Provide the [X, Y] coordinate of the cell's center where the given text is located.  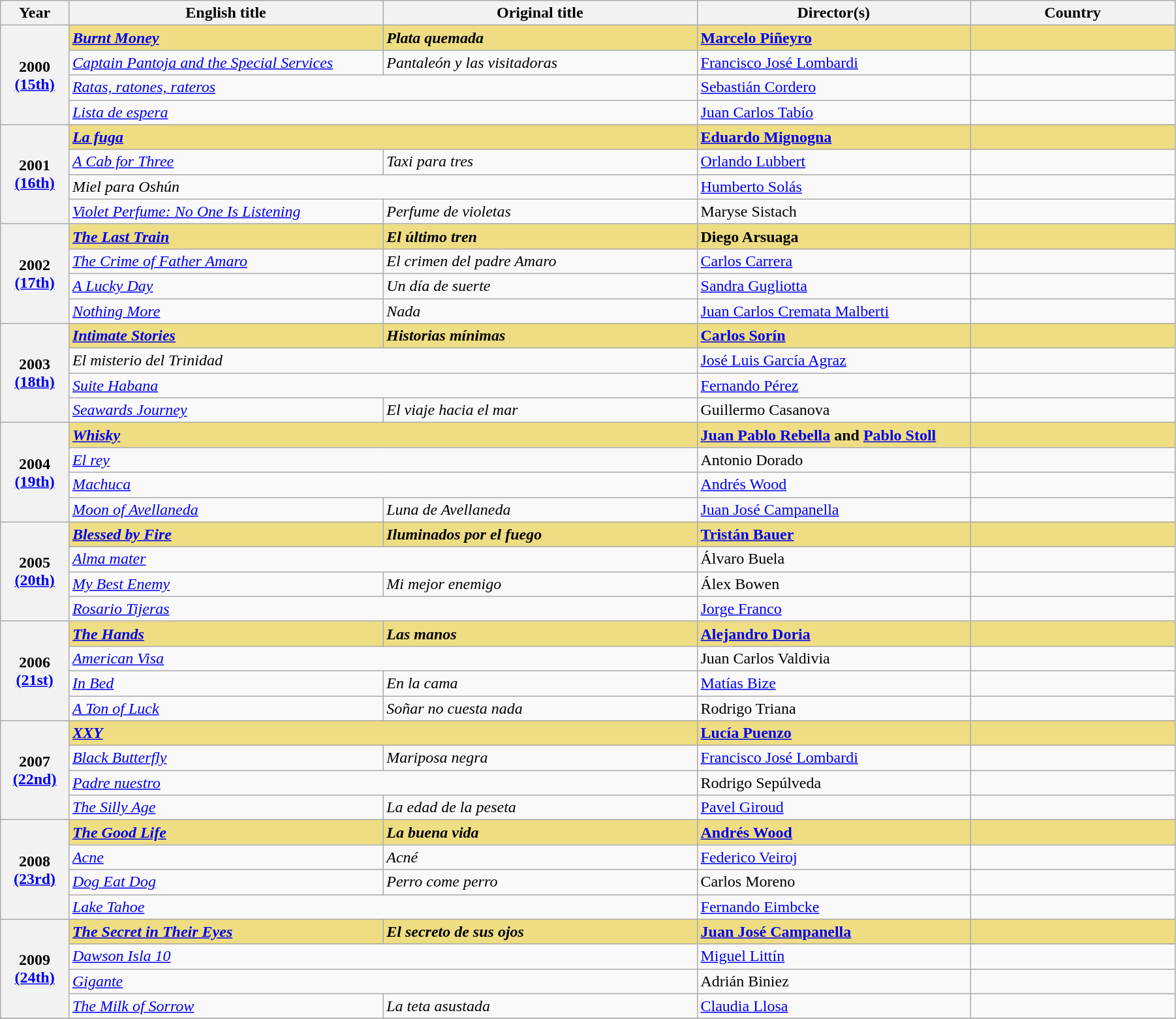
Soñar no cuesta nada [540, 708]
In Bed [226, 683]
Acné [540, 857]
Original title [540, 13]
Sebastián Cordero [834, 87]
Pavel Giroud [834, 808]
Jorge Franco [834, 609]
Pantaleón y las visitadoras [540, 63]
Orlando Lubbert [834, 162]
The Crime of Father Amaro [226, 261]
El secreto de sus ojos [540, 932]
Black Butterfly [226, 758]
En la cama [540, 683]
2000(15th) [35, 75]
Diego Arsuaga [834, 236]
Las manos [540, 633]
A Cab for Three [226, 162]
Maryse Sistach [834, 211]
Captain Pantoja and the Special Services [226, 63]
La buena vida [540, 832]
Miguel Littín [834, 956]
Adrián Biniez [834, 981]
Burnt Money [226, 38]
Year [35, 13]
American Visa [382, 658]
Director(s) [834, 13]
2007(22nd) [35, 770]
The Milk of Sorrow [226, 1006]
Guillermo Casanova [834, 410]
A Lucky Day [226, 286]
Lista de espera [382, 112]
English title [226, 13]
Dog Eat Dog [226, 882]
Carlos Sorín [834, 336]
El rey [382, 460]
Alejandro Doria [834, 633]
Matías Bize [834, 683]
2008(23rd) [35, 870]
El viaje hacia el mar [540, 410]
2003(18th) [35, 373]
Carlos Carrera [834, 261]
The Silly Age [226, 808]
Alma mater [382, 559]
Ratas, ratones, rateros [382, 87]
El misterio del Trinidad [382, 361]
Rodrigo Sepúlveda [834, 783]
El crimen del padre Amaro [540, 261]
Machuca [382, 485]
Miel para Oshún [382, 187]
José Luis García Agraz [834, 361]
Padre nuestro [382, 783]
Moon of Avellaneda [226, 509]
2009(24th) [35, 969]
A Ton of Luck [226, 708]
Nada [540, 311]
Federico Veiroj [834, 857]
Luna de Avellaneda [540, 509]
2001(16th) [35, 174]
Plata quemada [540, 38]
Marcelo Piñeyro [834, 38]
Juan Carlos Tabío [834, 112]
The Last Train [226, 236]
Juan Carlos Valdivia [834, 658]
Álvaro Buela [834, 559]
Fernando Eimbcke [834, 907]
Whisky [382, 435]
2002(17th) [35, 273]
La teta asustada [540, 1006]
Country [1073, 13]
Perfume de violetas [540, 211]
2005(20th) [35, 571]
2004(19th) [35, 472]
Dawson Isla 10 [382, 956]
Seawards Journey [226, 410]
Mariposa negra [540, 758]
La edad de la peseta [540, 808]
Rodrigo Triana [834, 708]
2006(21st) [35, 671]
Fernando Pérez [834, 386]
The Hands [226, 633]
Sandra Gugliotta [834, 286]
The Good Life [226, 832]
The Secret in Their Eyes [226, 932]
Mi mejor enemigo [540, 584]
Claudia Llosa [834, 1006]
Juan Carlos Cremata Malberti [834, 311]
Perro come perro [540, 882]
Eduardo Mignogna [834, 137]
Intimate Stories [226, 336]
XXY [382, 733]
Taxi para tres [540, 162]
Juan Pablo Rebella and Pablo Stoll [834, 435]
Carlos Moreno [834, 882]
Gigante [382, 981]
My Best Enemy [226, 584]
Violet Perfume: No One Is Listening [226, 211]
La fuga [382, 137]
El último tren [540, 236]
Historias mínimas [540, 336]
Nothing More [226, 311]
Iluminados por el fuego [540, 534]
Lucía Puenzo [834, 733]
Suite Habana [382, 386]
Álex Bowen [834, 584]
Un día de suerte [540, 286]
Blessed by Fire [226, 534]
Rosario Tijeras [382, 609]
Humberto Solás [834, 187]
Tristán Bauer [834, 534]
Lake Tahoe [382, 907]
Acne [226, 857]
Antonio Dorado [834, 460]
